Determine the (x, y) coordinate at the center of the cell enclosing the given text.  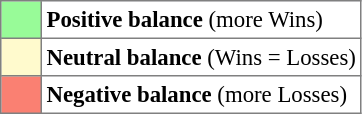
Positive balance (more Wins) (201, 20)
Negative balance (more Losses) (201, 95)
Neutral balance (Wins = Losses) (201, 57)
